Pinpoint the cell where the given text exists, returning its (x, y) midpoint coordinate. 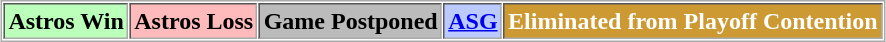
ASG (473, 21)
Eliminated from Playoff Contention (694, 21)
Astros Win (66, 21)
Astros Loss (194, 21)
Game Postponed (350, 21)
